Scan for the cell matching the given text and deliver its (X, Y) coordinate at center. 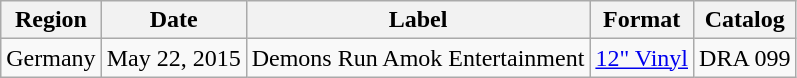
Demons Run Amok Entertainment (418, 58)
Format (642, 20)
Region (51, 20)
Label (418, 20)
Catalog (745, 20)
DRA 099 (745, 58)
12" Vinyl (642, 58)
Germany (51, 58)
May 22, 2015 (174, 58)
Date (174, 20)
